Locate the cell with the specified text and output its (X, Y) center coordinate. 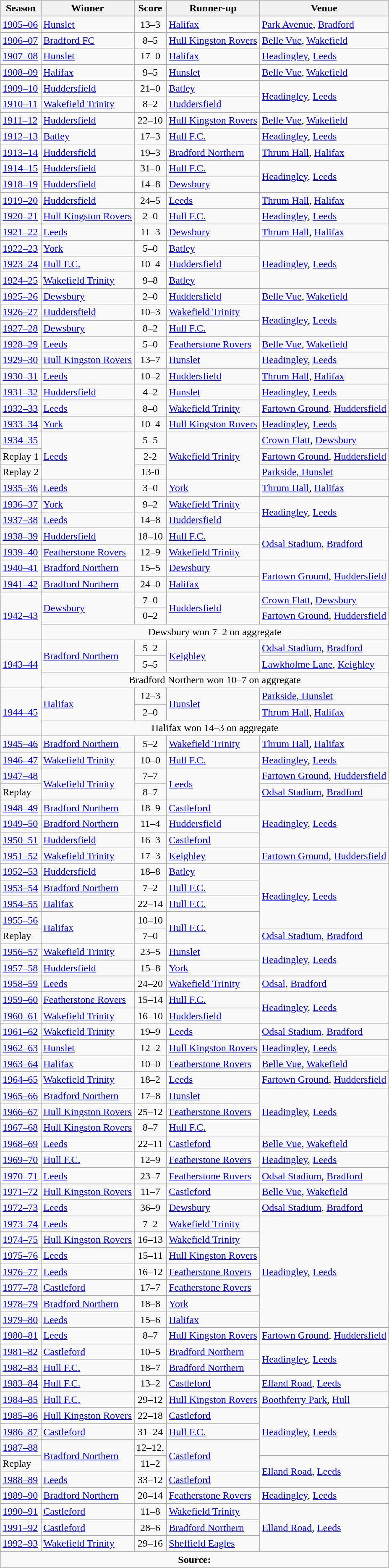
36–9 (150, 1208)
1961–62 (21, 1032)
1978–79 (21, 1304)
1905–06 (21, 24)
1986–87 (21, 1431)
33–12 (150, 1479)
1929–30 (21, 360)
29–16 (150, 1544)
Runner-up (213, 8)
Season (21, 8)
22–14 (150, 904)
1928–29 (21, 344)
1921–22 (21, 232)
1969–70 (21, 1160)
1966–67 (21, 1112)
1975–76 (21, 1256)
1964–65 (21, 1080)
1946–47 (21, 760)
1912–13 (21, 136)
1982–83 (21, 1368)
11–3 (150, 232)
1960–61 (21, 1016)
1972–73 (21, 1208)
1907–08 (21, 56)
1970–71 (21, 1176)
1977–78 (21, 1288)
1956–57 (21, 952)
1973–74 (21, 1224)
Score (150, 8)
18–9 (150, 808)
1932–33 (21, 408)
1935–36 (21, 488)
31–0 (150, 168)
15–8 (150, 968)
24–5 (150, 200)
13–2 (150, 1384)
24–20 (150, 984)
1962–63 (21, 1048)
1963–64 (21, 1064)
17–0 (150, 56)
18–10 (150, 536)
1906–07 (21, 40)
11–8 (150, 1512)
15–6 (150, 1320)
4–2 (150, 392)
10–3 (150, 312)
29–12 (150, 1400)
1940–41 (21, 568)
21–0 (150, 88)
1976–77 (21, 1272)
1945–46 (21, 744)
8–0 (150, 408)
1927–28 (21, 328)
2-2 (150, 456)
1991–92 (21, 1528)
1954–55 (21, 904)
1951–52 (21, 856)
Venue (324, 8)
1934–35 (21, 440)
1930–31 (21, 376)
1967–68 (21, 1128)
1952–53 (21, 872)
1931–32 (21, 392)
1923–24 (21, 264)
11–2 (150, 1463)
1939–40 (21, 552)
1919–20 (21, 200)
Source: (195, 1560)
1933–34 (21, 424)
Bradford Northern won 10–7 on aggregate (215, 680)
18–2 (150, 1080)
1958–59 (21, 984)
1981–82 (21, 1352)
10–5 (150, 1352)
15–14 (150, 1000)
10–10 (150, 920)
11–4 (150, 824)
31–24 (150, 1431)
1953–54 (21, 888)
1914–15 (21, 168)
12–2 (150, 1048)
Lawkholme Lane, Keighley (324, 664)
1992–93 (21, 1544)
1949–50 (21, 824)
16–12 (150, 1272)
18–7 (150, 1368)
19–9 (150, 1032)
Boothferry Park, Hull (324, 1400)
1980–81 (21, 1336)
1965–66 (21, 1096)
22–10 (150, 120)
9–8 (150, 280)
1987–88 (21, 1447)
23–7 (150, 1176)
Dewsbury won 7–2 on aggregate (215, 632)
16–10 (150, 1016)
Sheffield Eagles (213, 1544)
1979–80 (21, 1320)
24–0 (150, 584)
9–5 (150, 72)
13–3 (150, 24)
1910–11 (21, 104)
1968–69 (21, 1144)
1984–85 (21, 1400)
1974–75 (21, 1240)
1989–90 (21, 1496)
Replay 2 (21, 472)
13-0 (150, 472)
25–12 (150, 1112)
15–5 (150, 568)
17–8 (150, 1096)
1913–14 (21, 152)
1948–49 (21, 808)
12–3 (150, 696)
1971–72 (21, 1192)
Odsal, Bradford (324, 984)
1955–56 (21, 920)
9–2 (150, 504)
13–7 (150, 360)
1925–26 (21, 296)
1942–43 (21, 616)
1909–10 (21, 88)
1936–37 (21, 504)
10–2 (150, 376)
1924–25 (21, 280)
Halifax won 14–3 on aggregate (215, 728)
0–2 (150, 616)
22–11 (150, 1144)
1920–21 (21, 216)
1957–58 (21, 968)
Park Avenue, Bradford (324, 24)
1959–60 (21, 1000)
1944–45 (21, 712)
15–11 (150, 1256)
3–0 (150, 488)
1937–38 (21, 520)
Winner (88, 8)
1918–19 (21, 184)
Replay 1 (21, 456)
1983–84 (21, 1384)
1941–42 (21, 584)
28–6 (150, 1528)
12–12, (150, 1447)
1908–09 (21, 72)
1985–86 (21, 1415)
17–7 (150, 1288)
1988–89 (21, 1479)
20–14 (150, 1496)
16–13 (150, 1240)
1950–51 (21, 840)
11–7 (150, 1192)
1938–39 (21, 536)
22–18 (150, 1415)
16–3 (150, 840)
1990–91 (21, 1512)
1947–48 (21, 776)
Bradford FC (88, 40)
23–5 (150, 952)
1943–44 (21, 664)
8–5 (150, 40)
1922–23 (21, 248)
7–7 (150, 776)
1926–27 (21, 312)
1911–12 (21, 120)
19–3 (150, 152)
